Return the (X, Y) coordinate for the center point of the cell that contains the specified text.  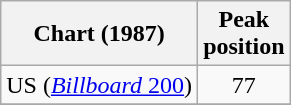
Chart (1987) (100, 34)
Peakposition (244, 34)
77 (244, 85)
US (Billboard 200) (100, 85)
